Return the (x, y) coordinate for the center point of the cell that contains the specified text.  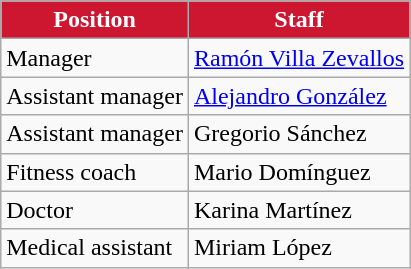
Manager (95, 58)
Doctor (95, 210)
Staff (298, 20)
Miriam López (298, 248)
Position (95, 20)
Ramón Villa Zevallos (298, 58)
Mario Domínguez (298, 172)
Fitness coach (95, 172)
Medical assistant (95, 248)
Karina Martínez (298, 210)
Alejandro González (298, 96)
Gregorio Sánchez (298, 134)
